Determine the [X, Y] coordinate at the center of the cell enclosing the given text.  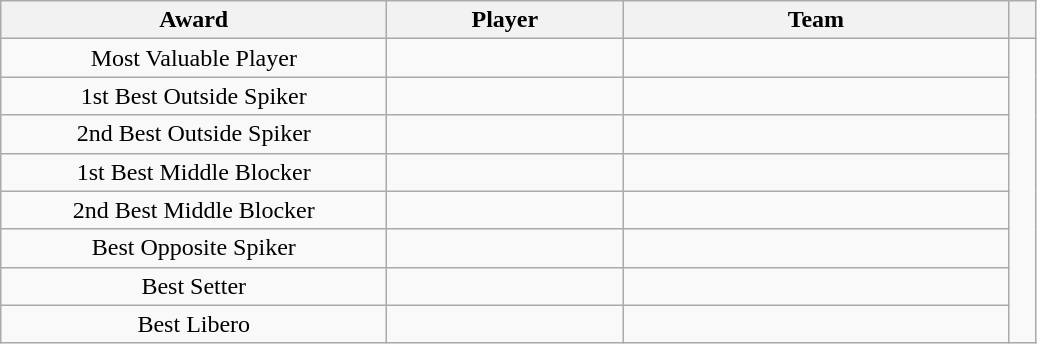
Best Libero [194, 324]
Award [194, 20]
2nd Best Outside Spiker [194, 134]
1st Best Middle Blocker [194, 172]
Player [505, 20]
Best Setter [194, 286]
Best Opposite Spiker [194, 248]
Team [816, 20]
2nd Best Middle Blocker [194, 210]
Most Valuable Player [194, 58]
1st Best Outside Spiker [194, 96]
